Determine the [x, y] coordinate at the center of the cell enclosing the given text.  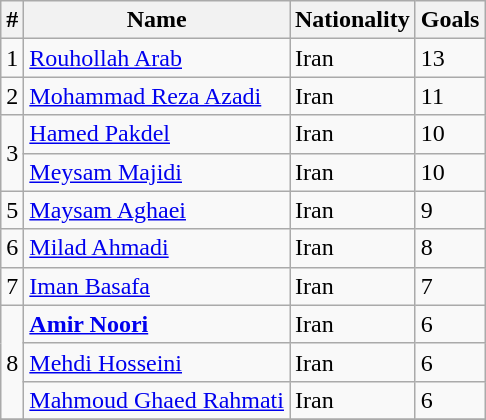
Mehdi Hosseini [157, 362]
Meysam Majidi [157, 172]
5 [12, 210]
Nationality [353, 20]
Amir Noori [157, 324]
Goals [450, 20]
2 [12, 96]
11 [450, 96]
Iman Basafa [157, 286]
1 [12, 58]
Maysam Aghaei [157, 210]
13 [450, 58]
Mahmoud Ghaed Rahmati [157, 400]
Hamed Pakdel [157, 134]
Milad Ahmadi [157, 248]
Rouhollah Arab [157, 58]
Name [157, 20]
3 [12, 153]
Mohammad Reza Azadi [157, 96]
# [12, 20]
9 [450, 210]
